For the text-containing cell, return its midpoint in [X, Y] coordinate format. 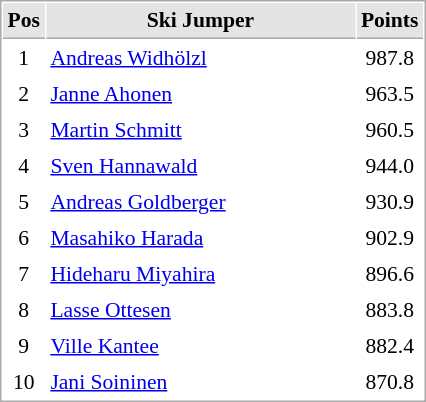
Masahiko Harada [200, 237]
Jani Soininen [200, 381]
Ville Kantee [200, 345]
Hideharu Miyahira [200, 273]
Martin Schmitt [200, 129]
Lasse Ottesen [200, 309]
6 [24, 237]
9 [24, 345]
Janne Ahonen [200, 93]
896.6 [390, 273]
944.0 [390, 165]
883.8 [390, 309]
3 [24, 129]
10 [24, 381]
Ski Jumper [200, 21]
902.9 [390, 237]
5 [24, 201]
2 [24, 93]
870.8 [390, 381]
987.8 [390, 57]
Andreas Goldberger [200, 201]
4 [24, 165]
Andreas Widhölzl [200, 57]
7 [24, 273]
882.4 [390, 345]
930.9 [390, 201]
960.5 [390, 129]
Points [390, 21]
963.5 [390, 93]
Pos [24, 21]
Sven Hannawald [200, 165]
8 [24, 309]
1 [24, 57]
